Return the [X, Y] coordinate for the center point of the cell that contains the specified text.  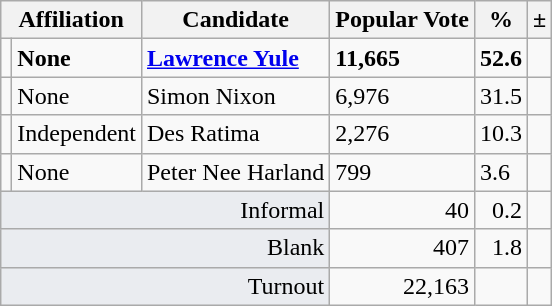
799 [402, 172]
% [500, 20]
Blank [166, 248]
Candidate [235, 20]
Independent [77, 134]
11,665 [402, 58]
Des Ratima [235, 134]
Popular Vote [402, 20]
1.8 [500, 248]
Peter Nee Harland [235, 172]
6,976 [402, 96]
Turnout [166, 286]
10.3 [500, 134]
3.6 [500, 172]
22,163 [402, 286]
Simon Nixon [235, 96]
± [540, 20]
52.6 [500, 58]
31.5 [500, 96]
Informal [166, 210]
Lawrence Yule [235, 58]
2,276 [402, 134]
Affiliation [72, 20]
0.2 [500, 210]
40 [402, 210]
407 [402, 248]
